Return the (x, y) coordinate for the center point of the cell that contains the specified text.  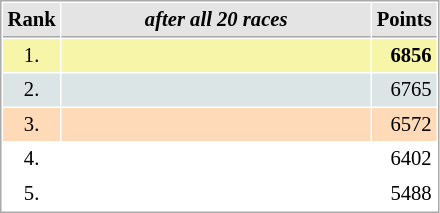
3. (32, 124)
Rank (32, 20)
2. (32, 90)
6572 (404, 124)
5. (32, 194)
Points (404, 20)
after all 20 races (216, 20)
4. (32, 158)
6402 (404, 158)
6765 (404, 90)
1. (32, 56)
5488 (404, 194)
6856 (404, 56)
